Find where the given text appears and provide that cell's center as [x, y] coordinate. 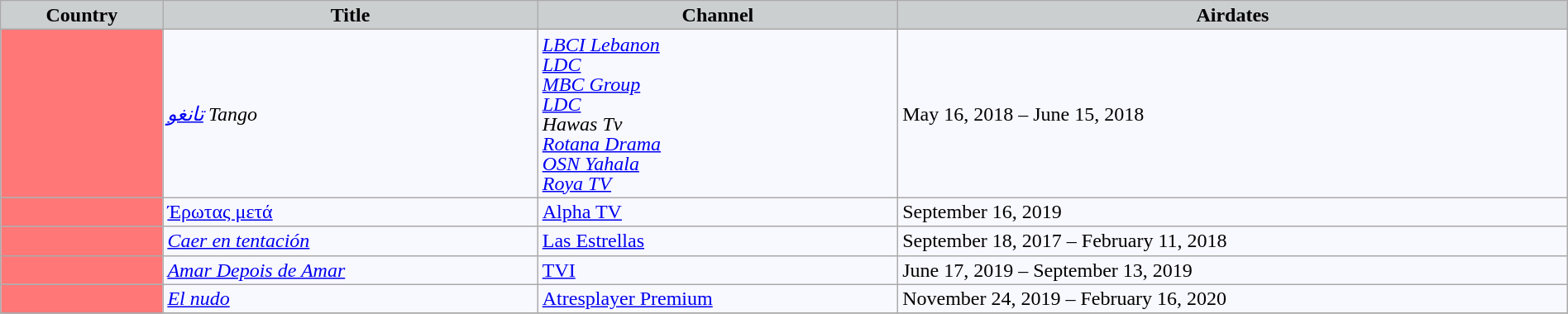
Amar Depois de Amar [351, 269]
November 24, 2019 – February 16, 2020 [1233, 299]
TVI [718, 269]
Country [82, 15]
Alpha TV [718, 212]
تانغو Tango [351, 114]
September 18, 2017 – February 11, 2018 [1233, 241]
Caer en tentación [351, 241]
Title [351, 15]
June 17, 2019 – September 13, 2019 [1233, 269]
Las Estrellas [718, 241]
May 16, 2018 – June 15, 2018 [1233, 114]
Atresplayer Premium [718, 299]
Channel [718, 15]
September 16, 2019 [1233, 212]
LBCI LebanonLDCMBC GroupLDCHawas TvRotana DramaOSN YahalaRoya TV [718, 114]
El nudo [351, 299]
Έρωτας μετά [351, 212]
Airdates [1233, 15]
